From the cell containing the given text, extract its center point as (x, y) coordinate. 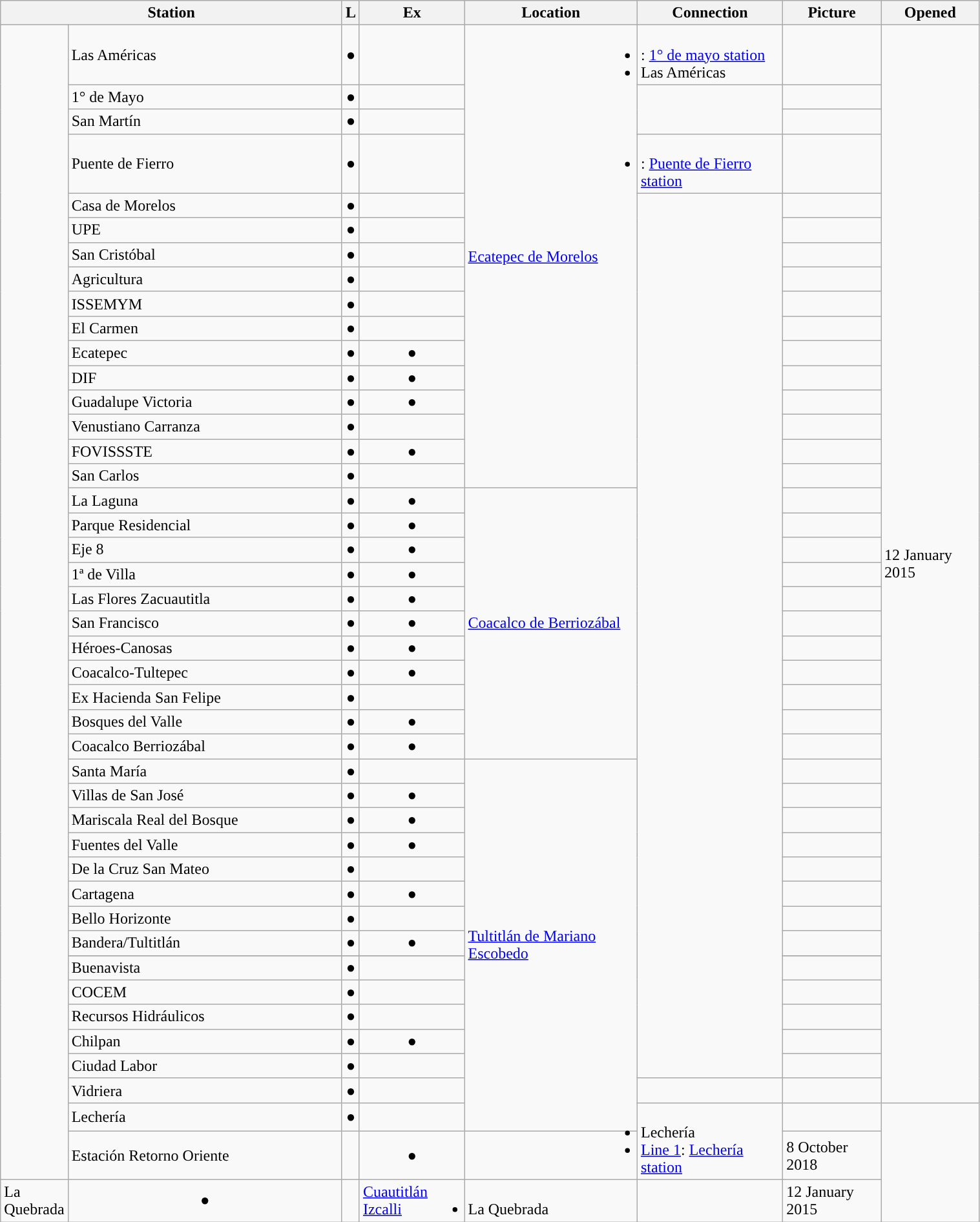
Chilpan (205, 1041)
FOVISSSTE (205, 451)
Venustiano Carranza (205, 427)
ISSEMYM (205, 304)
1ª de Villa (205, 574)
Ex (412, 13)
Agricultura (205, 279)
Mariscala Real del Bosque (205, 820)
Ecatepec de Morelos (551, 257)
Casa de Morelos (205, 205)
San Carlos (205, 476)
Coacalco de Berriozábal (551, 624)
Coacalco-Tultepec (205, 672)
La Laguna (205, 501)
UPE (205, 230)
Bosques del Valle (205, 721)
Cuautitlán Izcalli (412, 1200)
COCEM (205, 992)
Buenavista (205, 968)
Fuentes del Valle (205, 845)
Opened (930, 13)
Eje 8 (205, 550)
Las Flores Zacuautitla (205, 599)
L (350, 13)
Recursos Hidráulicos (205, 1017)
1° de Mayo (205, 97)
Guadalupe Victoria (205, 402)
Cartagena (205, 894)
San Martín (205, 121)
Bello Horizonte (205, 918)
Coacalco Berriozábal (205, 746)
Puente de Fierro (205, 163)
Ex Hacienda San Felipe (205, 697)
: Puente de Fierro station (709, 163)
Bandera/Tultitlán (205, 943)
DIF (205, 378)
Héroes-Canosas (205, 648)
Vidriera (205, 1090)
Las Américas (205, 55)
San Francisco (205, 623)
Ecatepec (205, 353)
Santa María (205, 771)
Ciudad Labor (205, 1066)
: 1° de mayo station Las Américas (709, 55)
8 October 2018 (832, 1155)
Lechería Line 1: Lechería station (709, 1141)
Estación Retorno Oriente (205, 1155)
De la Cruz San Mateo (205, 869)
Location (551, 13)
Connection (709, 13)
Tultitlán de Mariano Escobedo (551, 944)
San Cristóbal (205, 254)
El Carmen (205, 328)
Parque Residencial (205, 525)
Station (172, 13)
Villas de San José (205, 796)
Lechería (205, 1117)
Picture (832, 13)
